Pinpoint the cell where the given text exists, returning its [X, Y] midpoint coordinate. 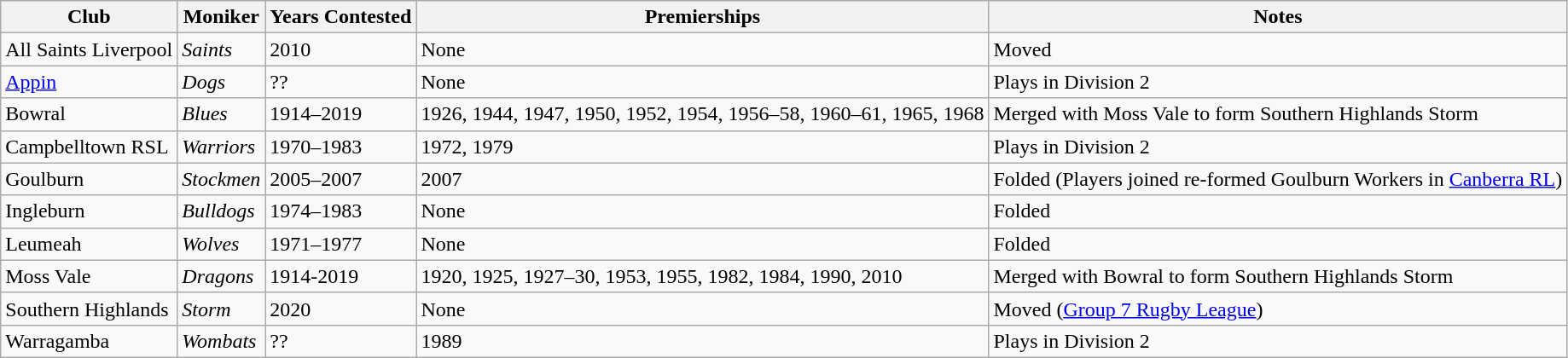
Campbelltown RSL [89, 147]
Appin [89, 82]
Premierships [703, 17]
2010 [341, 49]
1914-2019 [341, 276]
Notes [1278, 17]
1972, 1979 [703, 147]
Southern Highlands [89, 309]
Warriors [222, 147]
Moniker [222, 17]
Blues [222, 114]
2007 [703, 179]
Storm [222, 309]
1971–1977 [341, 244]
Wombats [222, 341]
Wolves [222, 244]
Saints [222, 49]
Stockmen [222, 179]
2020 [341, 309]
Dragons [222, 276]
Ingleburn [89, 211]
1974–1983 [341, 211]
Club [89, 17]
Moss Vale [89, 276]
Dogs [222, 82]
Years Contested [341, 17]
Goulburn [89, 179]
Leumeah [89, 244]
Merged with Moss Vale to form Southern Highlands Storm [1278, 114]
1989 [703, 341]
1920, 1925, 1927–30, 1953, 1955, 1982, 1984, 1990, 2010 [703, 276]
1970–1983 [341, 147]
1926, 1944, 1947, 1950, 1952, 1954, 1956–58, 1960–61, 1965, 1968 [703, 114]
1914–2019 [341, 114]
All Saints Liverpool [89, 49]
Bulldogs [222, 211]
2005–2007 [341, 179]
Moved [1278, 49]
Bowral [89, 114]
Merged with Bowral to form Southern Highlands Storm [1278, 276]
Warragamba [89, 341]
Moved (Group 7 Rugby League) [1278, 309]
Folded (Players joined re-formed Goulburn Workers in Canberra RL) [1278, 179]
